Pinpoint the cell where the given text exists, returning its [x, y] midpoint coordinate. 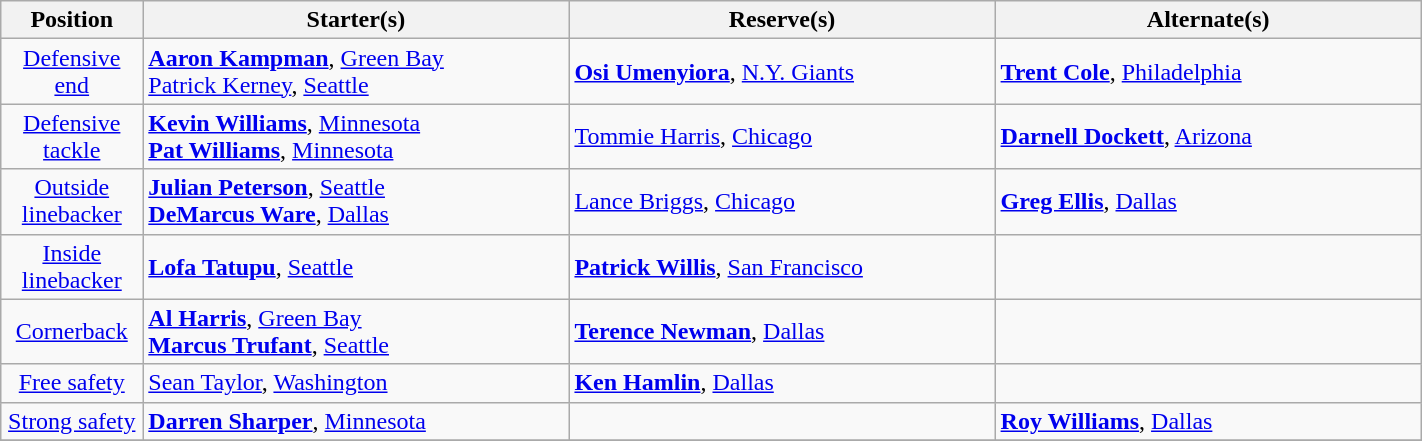
Cornerback [72, 332]
Free safety [72, 383]
Lofa Tatupu, Seattle [356, 266]
Lance Briggs, Chicago [782, 202]
Outside linebacker [72, 202]
Roy Williams, Dallas [1208, 421]
Terence Newman, Dallas [782, 332]
Sean Taylor, Washington [356, 383]
Osi Umenyiora, N.Y. Giants [782, 72]
Kevin Williams, Minnesota Pat Williams, Minnesota [356, 136]
Patrick Willis, San Francisco [782, 266]
Position [72, 20]
Julian Peterson, Seattle DeMarcus Ware, Dallas [356, 202]
Darnell Dockett, Arizona [1208, 136]
Al Harris, Green Bay Marcus Trufant, Seattle [356, 332]
Strong safety [72, 421]
Aaron Kampman, Green Bay Patrick Kerney, Seattle [356, 72]
Defensive tackle [72, 136]
Alternate(s) [1208, 20]
Greg Ellis, Dallas [1208, 202]
Defensive end [72, 72]
Darren Sharper, Minnesota [356, 421]
Inside linebacker [72, 266]
Trent Cole, Philadelphia [1208, 72]
Starter(s) [356, 20]
Ken Hamlin, Dallas [782, 383]
Reserve(s) [782, 20]
Tommie Harris, Chicago [782, 136]
